Output the [x, y] coordinate of the center of the cell containing the given text.  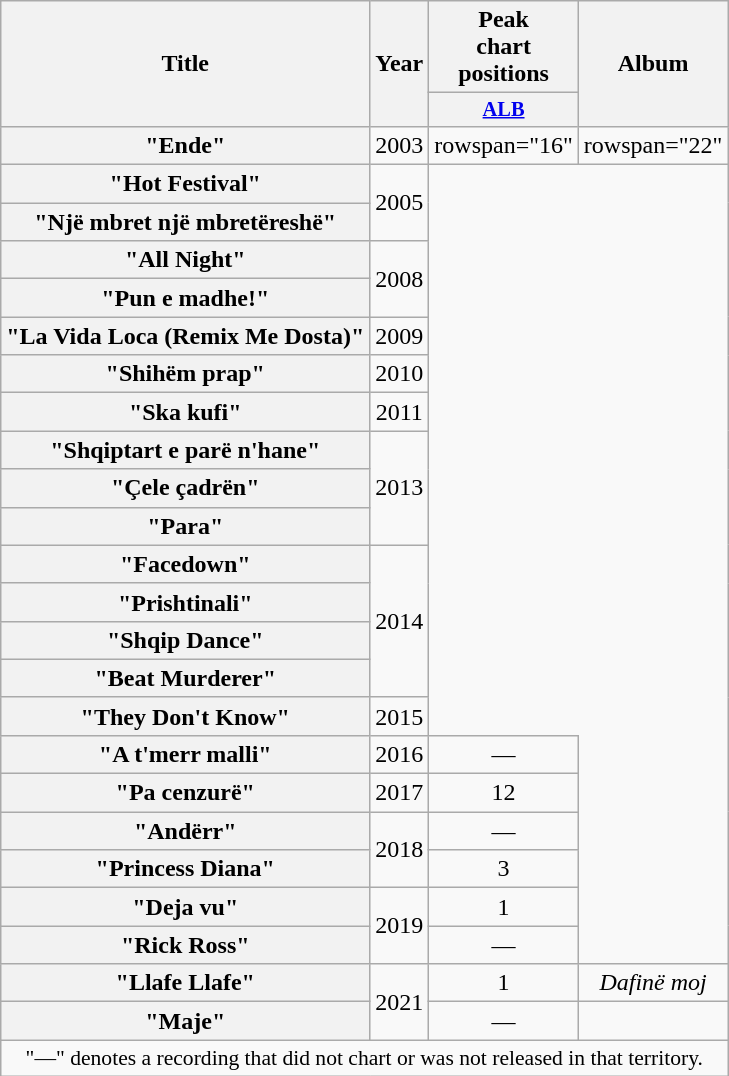
Dafinë moj [653, 983]
2010 [400, 374]
"Shqiptart e parë n'hane" [186, 450]
"Beat Murderer" [186, 678]
rowspan="16" [504, 145]
"All Night" [186, 260]
"La Vida Loca (Remix Me Dosta)" [186, 336]
"Para" [186, 526]
"Shihëm prap" [186, 374]
"Hot Festival" [186, 184]
2008 [400, 279]
ALB [504, 110]
2015 [400, 716]
"Pa cenzurë" [186, 793]
"Deja vu" [186, 907]
"Facedown" [186, 564]
2018 [400, 850]
2005 [400, 203]
"Andërr" [186, 831]
2021 [400, 1002]
"Ska kufi" [186, 412]
Year [400, 64]
2019 [400, 926]
Album [653, 64]
2003 [400, 145]
"Shqip Dance" [186, 640]
"Një mbret një mbretëreshë" [186, 222]
"Ende" [186, 145]
Peakchartpositions [504, 47]
"Llafe Llafe" [186, 983]
"Çele çadrën" [186, 488]
"Pun e madhe!" [186, 298]
2017 [400, 793]
"They Don't Know" [186, 716]
"Princess Diana" [186, 869]
2014 [400, 621]
"Maje" [186, 1021]
2011 [400, 412]
rowspan="22" [653, 145]
"—" denotes a recording that did not chart or was not released in that territory. [364, 1058]
2009 [400, 336]
"Prishtinali" [186, 602]
Title [186, 64]
3 [504, 869]
"A t'merr malli" [186, 754]
2013 [400, 488]
12 [504, 793]
"Rick Ross" [186, 945]
2016 [400, 754]
